For the text-containing cell, return its midpoint in [x, y] coordinate format. 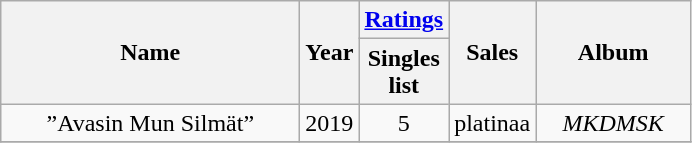
”Avasin Mun Silmät” [150, 123]
Year [330, 52]
MKDMSK [614, 123]
platinaa [492, 123]
Sales [492, 52]
Album [614, 52]
2019 [330, 123]
Ratings [404, 20]
5 [404, 123]
Name [150, 52]
Singles list [404, 72]
